Locate the cell with the specified text and output its (X, Y) center coordinate. 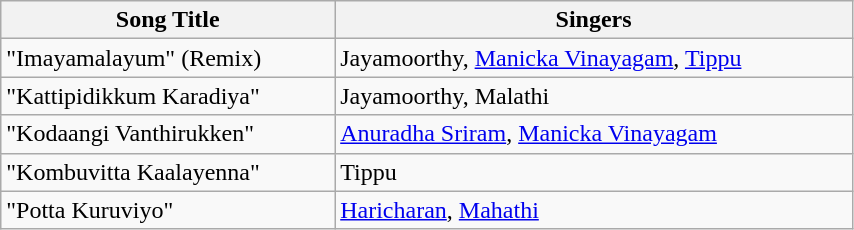
"Kattipidikkum Karadiya" (168, 96)
"Potta Kuruviyo" (168, 210)
"Kombuvitta Kaalayenna" (168, 172)
Tippu (594, 172)
Jayamoorthy, Manicka Vinayagam, Tippu (594, 58)
Anuradha Sriram, Manicka Vinayagam (594, 134)
Haricharan, Mahathi (594, 210)
Singers (594, 20)
Jayamoorthy, Malathi (594, 96)
Song Title (168, 20)
"Kodaangi Vanthirukken" (168, 134)
"Imayamalayum" (Remix) (168, 58)
